Find where the given text appears and provide that cell's center as (X, Y) coordinate. 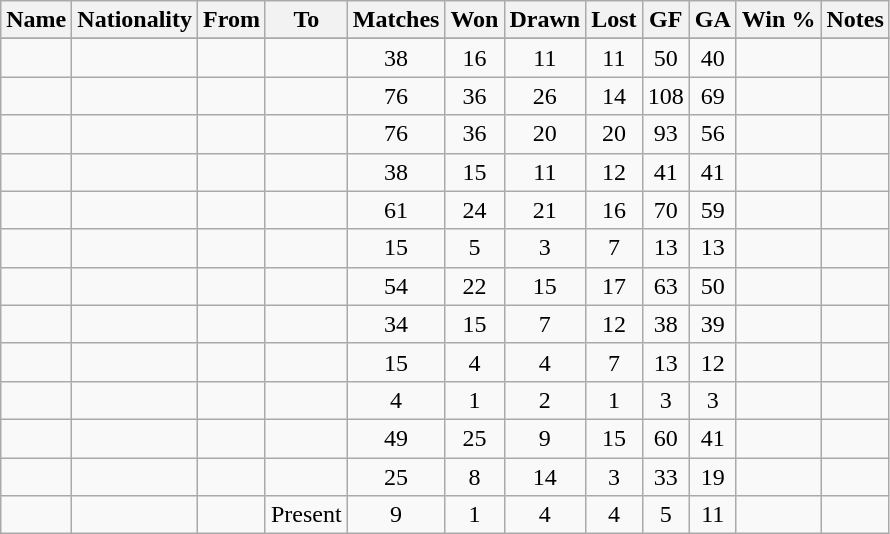
Notes (855, 20)
Won (474, 20)
70 (666, 210)
26 (545, 96)
22 (474, 286)
Win % (778, 20)
19 (712, 477)
69 (712, 96)
40 (712, 58)
Matches (396, 20)
Nationality (135, 20)
61 (396, 210)
49 (396, 438)
63 (666, 286)
24 (474, 210)
To (306, 20)
93 (666, 134)
39 (712, 324)
Lost (614, 20)
59 (712, 210)
Name (36, 20)
GA (712, 20)
2 (545, 400)
17 (614, 286)
From (232, 20)
21 (545, 210)
Present (306, 515)
8 (474, 477)
60 (666, 438)
33 (666, 477)
34 (396, 324)
56 (712, 134)
Drawn (545, 20)
GF (666, 20)
108 (666, 96)
54 (396, 286)
